Return the [x, y] coordinate for the center point of the cell that contains the specified text.  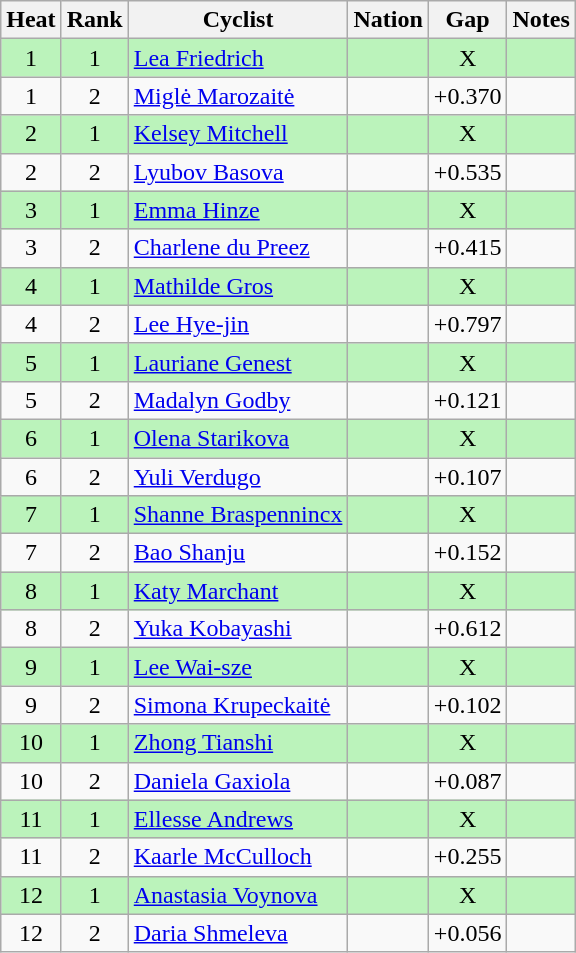
Daniela Gaxiola [238, 781]
+0.797 [468, 324]
+0.370 [468, 96]
+0.087 [468, 781]
Madalyn Godby [238, 400]
Lauriane Genest [238, 362]
+0.535 [468, 172]
Daria Shmeleva [238, 933]
Emma Hinze [238, 210]
Lyubov Basova [238, 172]
+0.612 [468, 629]
Olena Starikova [238, 438]
Yuli Verdugo [238, 477]
Miglė Marozaitė [238, 96]
Anastasia Voynova [238, 895]
Mathilde Gros [238, 286]
Lea Friedrich [238, 58]
+0.107 [468, 477]
Ellesse Andrews [238, 819]
Lee Hye-jin [238, 324]
Kaarle McCulloch [238, 857]
Shanne Braspennincx [238, 515]
+0.056 [468, 933]
+0.152 [468, 553]
Bao Shanju [238, 553]
Lee Wai-sze [238, 667]
Gap [468, 20]
+0.102 [468, 705]
+0.121 [468, 400]
Cyclist [238, 20]
Zhong Tianshi [238, 743]
Notes [541, 20]
+0.255 [468, 857]
+0.415 [468, 248]
Kelsey Mitchell [238, 134]
Charlene du Preez [238, 248]
Rank [94, 20]
Heat [31, 20]
Simona Krupeckaitė [238, 705]
Yuka Kobayashi [238, 629]
Katy Marchant [238, 591]
Nation [388, 20]
